For the text-containing cell, return its midpoint in (X, Y) coordinate format. 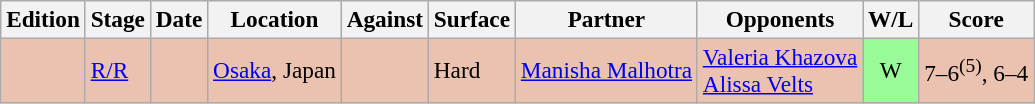
Location (275, 19)
Against (384, 19)
W (891, 70)
Valeria Khazova Alissa Velts (780, 70)
W/L (891, 19)
Hard (472, 70)
Surface (472, 19)
Osaka, Japan (275, 70)
Stage (118, 19)
R/R (118, 70)
7–6(5), 6–4 (976, 70)
Manisha Malhotra (606, 70)
Date (178, 19)
Score (976, 19)
Edition (44, 19)
Opponents (780, 19)
Partner (606, 19)
